From the cell containing the given text, extract its center point as [X, Y] coordinate. 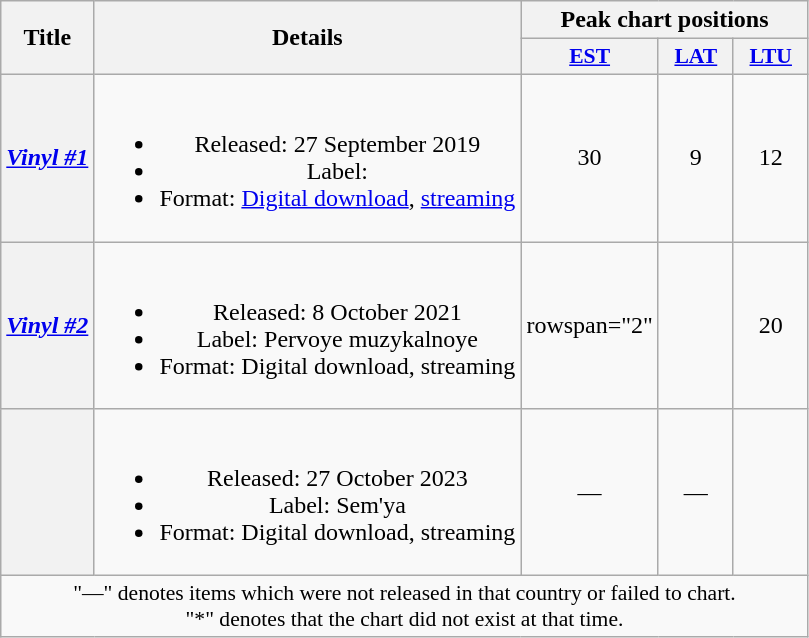
LAT [696, 57]
Title [48, 38]
30 [590, 158]
Details [308, 38]
Released: 27 October 2023Label: Sem'yaFormat: Digital download, streaming [308, 492]
LTU [770, 57]
20 [770, 326]
Vinyl #1 [48, 158]
9 [696, 158]
EST [590, 57]
Peak chart positions [664, 20]
Vinyl #2 [48, 326]
Released: 27 September 2019Label: Format: Digital download, streaming [308, 158]
rowspan="2" [590, 326]
Released: 8 October 2021Label: Pervoye muzykalnoyeFormat: Digital download, streaming [308, 326]
"—" denotes items which were not released in that country or failed to chart."*" denotes that the chart did not exist at that time. [404, 606]
12 [770, 158]
